Locate the cell with the specified text and output its [X, Y] center coordinate. 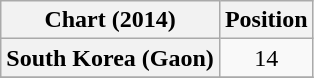
Position [266, 20]
Chart (2014) [110, 20]
14 [266, 58]
South Korea (Gaon) [110, 58]
